Find where the given text appears and provide that cell's center as [x, y] coordinate. 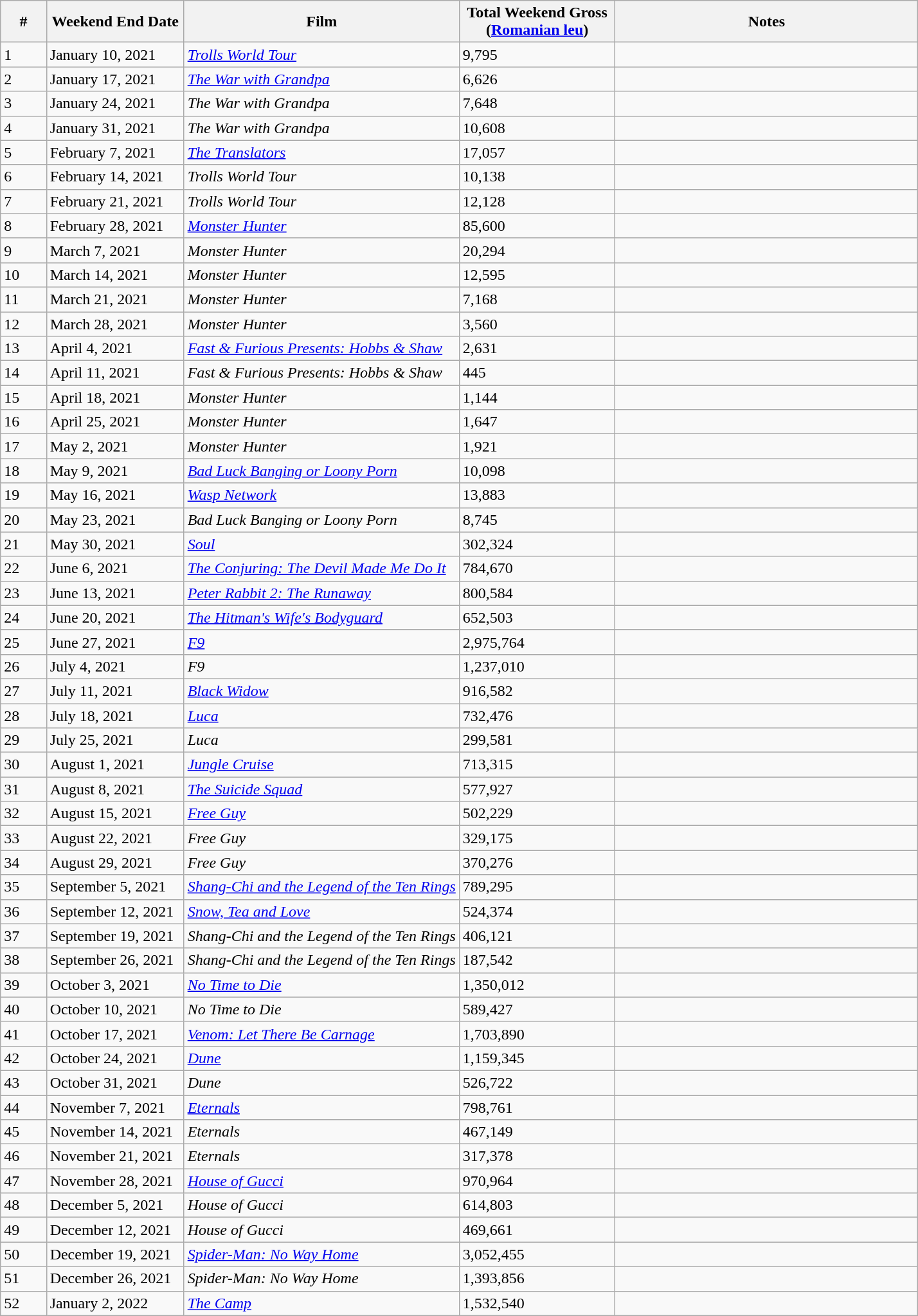
652,503 [537, 617]
1,921 [537, 446]
406,121 [537, 936]
April 11, 2021 [115, 373]
34 [23, 863]
732,476 [537, 716]
469,661 [537, 1230]
Wasp Network [321, 495]
40 [23, 1009]
41 [23, 1034]
43 [23, 1083]
800,584 [537, 593]
Notes [766, 22]
5 [23, 152]
1,237,010 [537, 666]
July 18, 2021 [115, 716]
February 28, 2021 [115, 226]
April 25, 2021 [115, 422]
1,703,890 [537, 1034]
May 30, 2021 [115, 544]
July 4, 2021 [115, 666]
3,560 [537, 324]
Snow, Tea and Love [321, 911]
The Camp [321, 1303]
329,175 [537, 838]
589,427 [537, 1009]
January 31, 2021 [115, 128]
4 [23, 128]
August 8, 2021 [115, 789]
January 2, 2022 [115, 1303]
30 [23, 765]
370,276 [537, 863]
524,374 [537, 911]
February 7, 2021 [115, 152]
19 [23, 495]
49 [23, 1230]
7 [23, 201]
798,761 [537, 1107]
17 [23, 446]
March 28, 2021 [115, 324]
37 [23, 936]
October 31, 2021 [115, 1083]
10 [23, 275]
187,542 [537, 960]
467,149 [537, 1132]
9,795 [537, 55]
The Hitman's Wife's Bodyguard [321, 617]
August 1, 2021 [115, 765]
May 23, 2021 [115, 520]
10,138 [537, 177]
24 [23, 617]
3,052,455 [537, 1254]
7,168 [537, 299]
October 17, 2021 [115, 1034]
June 20, 2021 [115, 617]
August 29, 2021 [115, 863]
784,670 [537, 569]
September 12, 2021 [115, 911]
20,294 [537, 250]
Jungle Cruise [321, 765]
28 [23, 716]
1,532,540 [537, 1303]
September 5, 2021 [115, 887]
13 [23, 349]
23 [23, 593]
February 21, 2021 [115, 201]
1,144 [537, 398]
46 [23, 1156]
2,631 [537, 349]
Film [321, 22]
789,295 [537, 887]
36 [23, 911]
December 5, 2021 [115, 1205]
July 11, 2021 [115, 691]
September 26, 2021 [115, 960]
# [23, 22]
39 [23, 985]
June 27, 2021 [115, 642]
35 [23, 887]
13,883 [537, 495]
299,581 [537, 740]
25 [23, 642]
November 14, 2021 [115, 1132]
502,229 [537, 814]
May 16, 2021 [115, 495]
May 2, 2021 [115, 446]
29 [23, 740]
8,745 [537, 520]
Weekend End Date [115, 22]
970,964 [537, 1181]
50 [23, 1254]
1,393,856 [537, 1279]
38 [23, 960]
December 19, 2021 [115, 1254]
1 [23, 55]
48 [23, 1205]
The Suicide Squad [321, 789]
June 6, 2021 [115, 569]
20 [23, 520]
October 3, 2021 [115, 985]
January 17, 2021 [115, 79]
44 [23, 1107]
45 [23, 1132]
27 [23, 691]
November 21, 2021 [115, 1156]
October 24, 2021 [115, 1058]
16 [23, 422]
18 [23, 471]
Total Weekend Gross(Romanian leu) [537, 22]
445 [537, 373]
September 19, 2021 [115, 936]
Venom: Let There Be Carnage [321, 1034]
317,378 [537, 1156]
11 [23, 299]
April 18, 2021 [115, 398]
14 [23, 373]
33 [23, 838]
Black Widow [321, 691]
10,098 [537, 471]
15 [23, 398]
51 [23, 1279]
42 [23, 1058]
713,315 [537, 765]
7,648 [537, 104]
3 [23, 104]
47 [23, 1181]
November 7, 2021 [115, 1107]
February 14, 2021 [115, 177]
85,600 [537, 226]
December 26, 2021 [115, 1279]
The Translators [321, 152]
November 28, 2021 [115, 1181]
8 [23, 226]
10,608 [537, 128]
March 21, 2021 [115, 299]
52 [23, 1303]
302,324 [537, 544]
9 [23, 250]
614,803 [537, 1205]
526,722 [537, 1083]
August 15, 2021 [115, 814]
March 14, 2021 [115, 275]
12 [23, 324]
June 13, 2021 [115, 593]
12,128 [537, 201]
6,626 [537, 79]
The Conjuring: The Devil Made Me Do It [321, 569]
March 7, 2021 [115, 250]
577,927 [537, 789]
32 [23, 814]
December 12, 2021 [115, 1230]
31 [23, 789]
26 [23, 666]
July 25, 2021 [115, 740]
January 10, 2021 [115, 55]
January 24, 2021 [115, 104]
2,975,764 [537, 642]
Peter Rabbit 2: The Runaway [321, 593]
22 [23, 569]
April 4, 2021 [115, 349]
1,647 [537, 422]
21 [23, 544]
12,595 [537, 275]
916,582 [537, 691]
August 22, 2021 [115, 838]
1,350,012 [537, 985]
6 [23, 177]
Soul [321, 544]
17,057 [537, 152]
October 10, 2021 [115, 1009]
1,159,345 [537, 1058]
2 [23, 79]
May 9, 2021 [115, 471]
